Pinpoint the cell where the given text exists, returning its (x, y) midpoint coordinate. 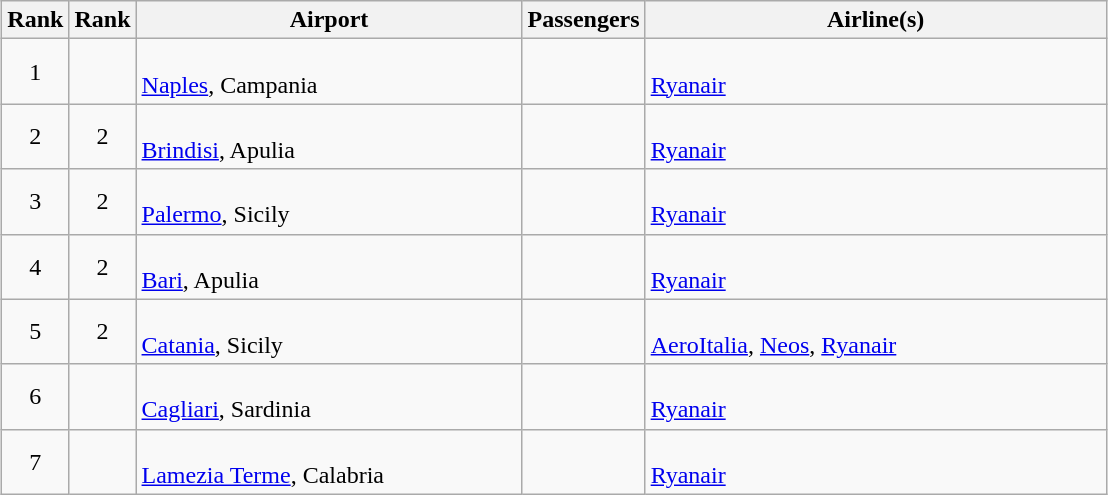
Airline(s) (876, 20)
4 (36, 266)
5 (36, 332)
Catania, Sicily (329, 332)
AeroItalia, Neos, Ryanair (876, 332)
Passengers (584, 20)
1 (36, 72)
3 (36, 202)
Brindisi, Apulia (329, 136)
Lamezia Terme, Calabria (329, 462)
7 (36, 462)
Naples, Campania (329, 72)
Bari, Apulia (329, 266)
6 (36, 396)
Cagliari, Sardinia (329, 396)
Palermo, Sicily (329, 202)
Airport (329, 20)
